Locate the cell with the specified text and output its [X, Y] center coordinate. 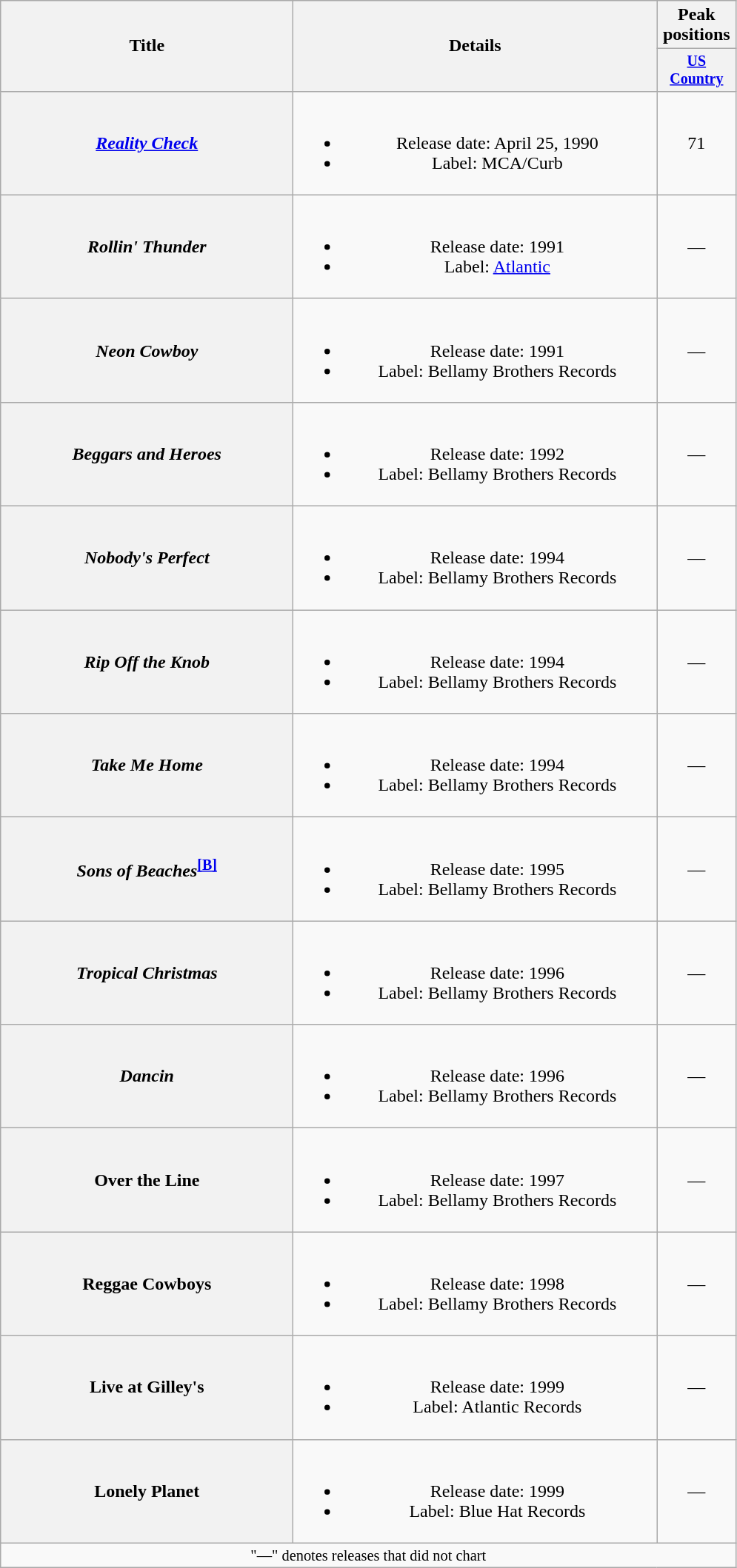
"—" denotes releases that did not chart [369, 1555]
Rip Off the Knob [147, 662]
Beggars and Heroes [147, 454]
Release date: 1999Label: Atlantic Records [476, 1387]
Release date: 1991Label: Atlantic [476, 247]
Nobody's Perfect [147, 558]
Reggae Cowboys [147, 1284]
Release date: 1999Label: Blue Hat Records [476, 1491]
Release date: 1997Label: Bellamy Brothers Records [476, 1180]
71 [696, 143]
Release date: April 25, 1990Label: MCA/Curb [476, 143]
Tropical Christmas [147, 973]
Release date: 1998Label: Bellamy Brothers Records [476, 1284]
Rollin' Thunder [147, 247]
Details [476, 46]
Release date: 1995Label: Bellamy Brothers Records [476, 869]
Release date: 1991Label: Bellamy Brothers Records [476, 350]
Title [147, 46]
Neon Cowboy [147, 350]
Dancin [147, 1076]
Over the Line [147, 1180]
Take Me Home [147, 765]
Reality Check [147, 143]
Peak positions [696, 25]
Release date: 1992Label: Bellamy Brothers Records [476, 454]
Live at Gilley's [147, 1387]
Lonely Planet [147, 1491]
US Country [696, 70]
Sons of Beaches[B] [147, 869]
